From the cell containing the given text, extract its center point as [x, y] coordinate. 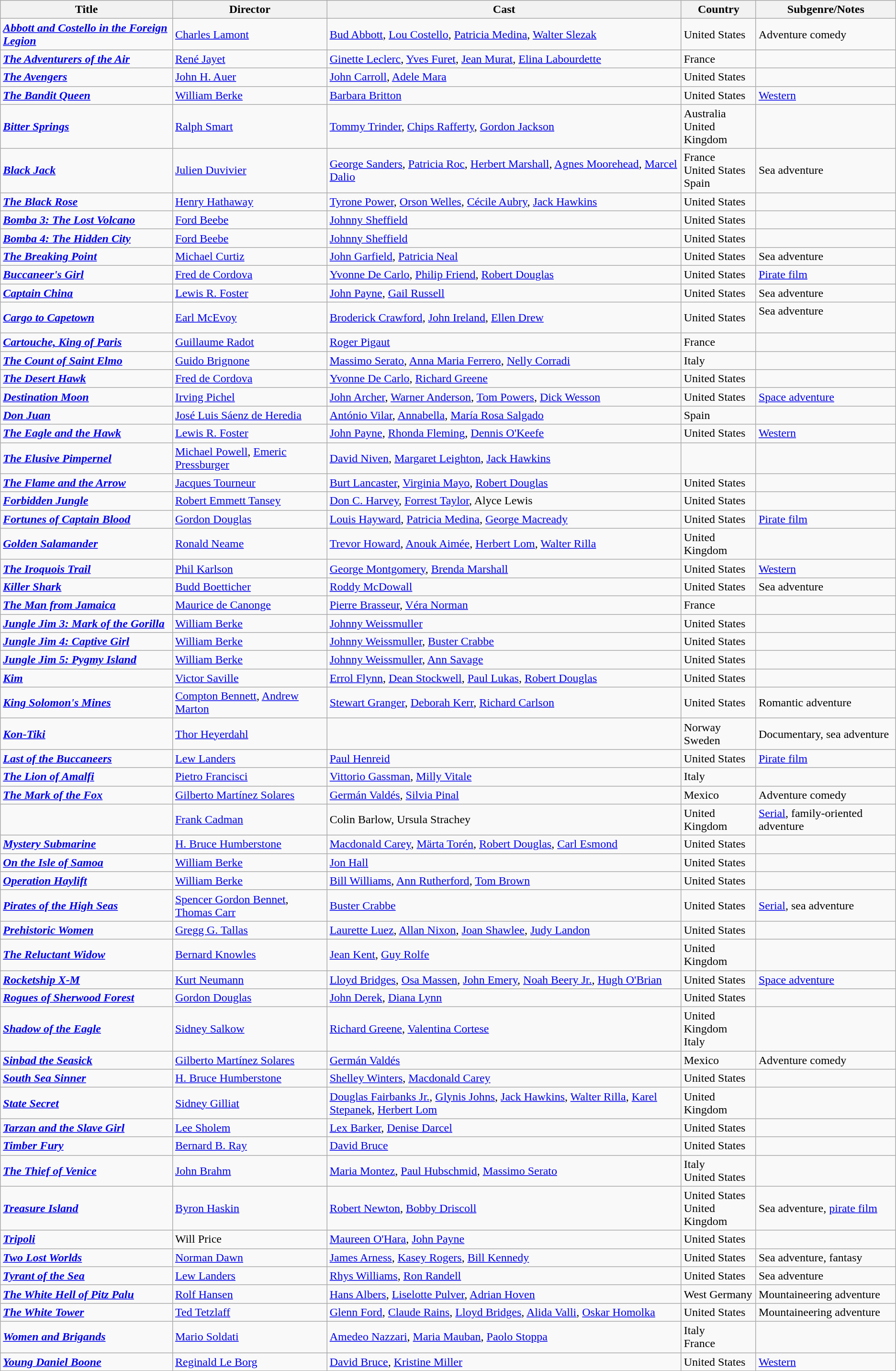
Sea adventure, pirate film [826, 1208]
Bud Abbott, Lou Costello, Patricia Medina, Walter Slezak [504, 34]
Julien Duvivier [250, 170]
Pirates of the High Seas [87, 905]
King Solomon's Mines [87, 703]
Douglas Fairbanks Jr., Glynis Johns, Jack Hawkins, Walter Rilla, Karel Stepanek, Herbert Lom [504, 1103]
Last of the Buccaneers [87, 759]
Macdonald Carey, Märta Torén, Robert Douglas, Carl Esmond [504, 844]
Jungle Jim 4: Captive Girl [87, 642]
Rogues of Sherwood Forest [87, 998]
Shelley Winters, Macdonald Carey [504, 1078]
Cartouche, King of Paris [87, 342]
Rhys Williams, Ron Randell [504, 1276]
The Iroquois Trail [87, 568]
AustraliaUnited Kingdom [718, 126]
The Desert Hawk [87, 379]
The Man from Jamaica [87, 605]
The Black Rose [87, 202]
Michael Powell, Emeric Pressburger [250, 458]
Director [250, 10]
Victor Saville [250, 678]
South Sea Sinner [87, 1078]
Lee Sholem [250, 1128]
Budd Boetticher [250, 587]
Richard Greene, Valentina Cortese [504, 1029]
The Avengers [87, 77]
West Germany [718, 1294]
Mario Soldati [250, 1337]
Timber Fury [87, 1146]
Bernard Knowles [250, 955]
Kon-Tiki [87, 734]
Earl McEvoy [250, 318]
Subgenre/Notes [826, 10]
Irving Pichel [250, 397]
Sinbad the Seasick [87, 1060]
Black Jack [87, 170]
Ronald Neame [250, 544]
Robert Newton, Bobby Driscoll [504, 1208]
Germán Valdés [504, 1060]
David Bruce [504, 1146]
John Derek, Diana Lynn [504, 998]
Forbidden Jungle [87, 501]
Operation Haylift [87, 881]
Guido Brignone [250, 361]
Maria Montez, Paul Hubschmid, Massimo Serato [504, 1170]
David Bruce, Kristine Miller [504, 1361]
Rocketship X-M [87, 979]
Burt Lancaster, Virginia Mayo, Robert Douglas [504, 483]
Kurt Neumann [250, 979]
The Lion of Amalfi [87, 777]
The Reluctant Widow [87, 955]
George Sanders, Patricia Roc, Herbert Marshall, Agnes Moorehead, Marcel Dalio [504, 170]
Amedeo Nazzari, Maria Mauban, Paolo Stoppa [504, 1337]
Johnny Weissmuller, Buster Crabbe [504, 642]
The Flame and the Arrow [87, 483]
Yvonne De Carlo, Richard Greene [504, 379]
Rolf Hansen [250, 1294]
Roddy McDowall [504, 587]
The White Hell of Pitz Palu [87, 1294]
FranceUnited StatesSpain [718, 170]
José Luis Sáenz de Heredia [250, 415]
Will Price [250, 1239]
Maureen O'Hara, John Payne [504, 1239]
Frank Cadman [250, 820]
Massimo Serato, Anna Maria Ferrero, Nelly Corradi [504, 361]
Serial, family-oriented adventure [826, 820]
Ralph Smart [250, 126]
Tyrant of the Sea [87, 1276]
Jungle Jim 3: Mark of the Gorilla [87, 623]
Cast [504, 10]
Hans Albers, Liselotte Pulver, Adrian Hoven [504, 1294]
Spain [718, 415]
Charles Lamont [250, 34]
John H. Auer [250, 77]
Roger Pigaut [504, 342]
Henry Hathaway [250, 202]
Tripoli [87, 1239]
Serial, sea adventure [826, 905]
Lex Barker, Denise Darcel [504, 1128]
Gregg G. Tallas [250, 930]
NorwaySweden [718, 734]
Jacques Tourneur [250, 483]
Michael Curtiz [250, 256]
John Archer, Warner Anderson, Tom Powers, Dick Wesson [504, 397]
Lloyd Bridges, Osa Massen, John Emery, Noah Beery Jr., Hugh O'Brian [504, 979]
John Payne, Gail Russell [504, 293]
The Count of Saint Elmo [87, 361]
The Thief of Venice [87, 1170]
Johnny Weissmuller, Ann Savage [504, 660]
On the Isle of Samoa [87, 862]
Colin Barlow, Ursula Strachey [504, 820]
Tyrone Power, Orson Welles, Cécile Aubry, Jack Hawkins [504, 202]
Bill Williams, Ann Rutherford, Tom Brown [504, 881]
John Carroll, Adele Mara [504, 77]
Broderick Crawford, John Ireland, Ellen Drew [504, 318]
ItalyFrance [718, 1337]
Ted Tetzlaff [250, 1312]
The Bandit Queen [87, 95]
John Garfield, Patricia Neal [504, 256]
Shadow of the Eagle [87, 1029]
Byron Haskin [250, 1208]
Spencer Gordon Bennet, Thomas Carr [250, 905]
Pietro Francisci [250, 777]
Destination Moon [87, 397]
Robert Emmett Tansey [250, 501]
Sidney Salkow [250, 1029]
Paul Henreid [504, 759]
Pierre Brasseur, Véra Norman [504, 605]
Captain China [87, 293]
John Brahm [250, 1170]
Reginald Le Borg [250, 1361]
David Niven, Margaret Leighton, Jack Hawkins [504, 458]
Mystery Submarine [87, 844]
Trevor Howard, Anouk Aimée, Herbert Lom, Walter Rilla [504, 544]
The Elusive Pimpernel [87, 458]
Laurette Luez, Allan Nixon, Joan Shawlee, Judy Landon [504, 930]
Yvonne De Carlo, Philip Friend, Robert Douglas [504, 274]
United StatesUnited Kingdom [718, 1208]
Don Juan [87, 415]
Louis Hayward, Patricia Medina, George Macready [504, 519]
The Adventurers of the Air [87, 59]
Abbott and Costello in the Foreign Legion [87, 34]
Two Lost Worlds [87, 1258]
Errol Flynn, Dean Stockwell, Paul Lukas, Robert Douglas [504, 678]
Cargo to Capetown [87, 318]
Fortunes of Captain Blood [87, 519]
Bomba 3: The Lost Volcano [87, 220]
Bernard B. Ray [250, 1146]
Buster Crabbe [504, 905]
Women and Brigands [87, 1337]
Jon Hall [504, 862]
Killer Shark [87, 587]
George Montgomery, Brenda Marshall [504, 568]
Young Daniel Boone [87, 1361]
Thor Heyerdahl [250, 734]
Maurice de Canonge [250, 605]
Johnny Weissmuller [504, 623]
Tommy Trinder, Chips Rafferty, Gordon Jackson [504, 126]
Stewart Granger, Deborah Kerr, Richard Carlson [504, 703]
Barbara Britton [504, 95]
Phil Karlson [250, 568]
Norman Dawn [250, 1258]
Treasure Island [87, 1208]
ItalyUnited States [718, 1170]
Sidney Gilliat [250, 1103]
Ginette Leclerc, Yves Furet, Jean Murat, Elina Labourdette [504, 59]
Glenn Ford, Claude Rains, Lloyd Bridges, Alida Valli, Oskar Homolka [504, 1312]
Country [718, 10]
René Jayet [250, 59]
Kim [87, 678]
Compton Bennett, Andrew Marton [250, 703]
Bomba 4: The Hidden City [87, 238]
Sea adventure, fantasy [826, 1258]
Guillaume Radot [250, 342]
Jungle Jim 5: Pygmy Island [87, 660]
State Secret [87, 1103]
Romantic adventure [826, 703]
The Breaking Point [87, 256]
United KingdomItaly [718, 1029]
António Vilar, Annabella, María Rosa Salgado [504, 415]
Germán Valdés, Silvia Pinal [504, 795]
Prehistoric Women [87, 930]
The White Tower [87, 1312]
The Eagle and the Hawk [87, 433]
Documentary, sea adventure [826, 734]
John Payne, Rhonda Fleming, Dennis O'Keefe [504, 433]
Golden Salamander [87, 544]
The Mark of the Fox [87, 795]
Bitter Springs [87, 126]
Tarzan and the Slave Girl [87, 1128]
Title [87, 10]
Buccaneer's Girl [87, 274]
James Arness, Kasey Rogers, Bill Kennedy [504, 1258]
Jean Kent, Guy Rolfe [504, 955]
Vittorio Gassman, Milly Vitale [504, 777]
Don C. Harvey, Forrest Taylor, Alyce Lewis [504, 501]
